Output the (X, Y) coordinate of the center of the cell containing the given text.  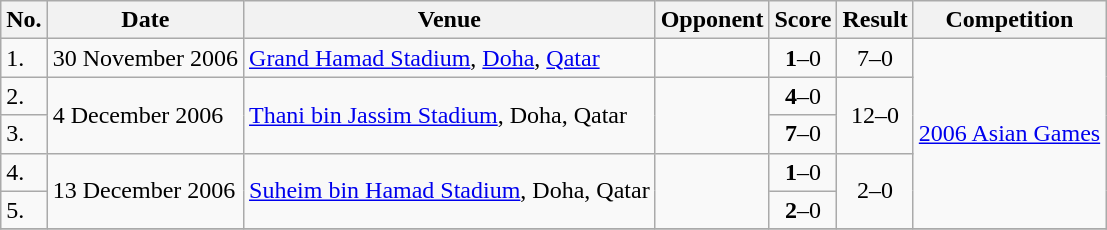
5. (24, 210)
2. (24, 96)
Thani bin Jassim Stadium, Doha, Qatar (450, 115)
Grand Hamad Stadium, Doha, Qatar (450, 58)
Result (875, 20)
Opponent (712, 20)
2006 Asian Games (1009, 134)
3. (24, 134)
Score (803, 20)
13 December 2006 (145, 191)
Venue (450, 20)
Competition (1009, 20)
Suheim bin Hamad Stadium, Doha, Qatar (450, 191)
No. (24, 20)
1. (24, 58)
Date (145, 20)
4–0 (803, 96)
4. (24, 172)
12–0 (875, 115)
30 November 2006 (145, 58)
4 December 2006 (145, 115)
